Scan for the cell matching the given text and deliver its [x, y] coordinate at center. 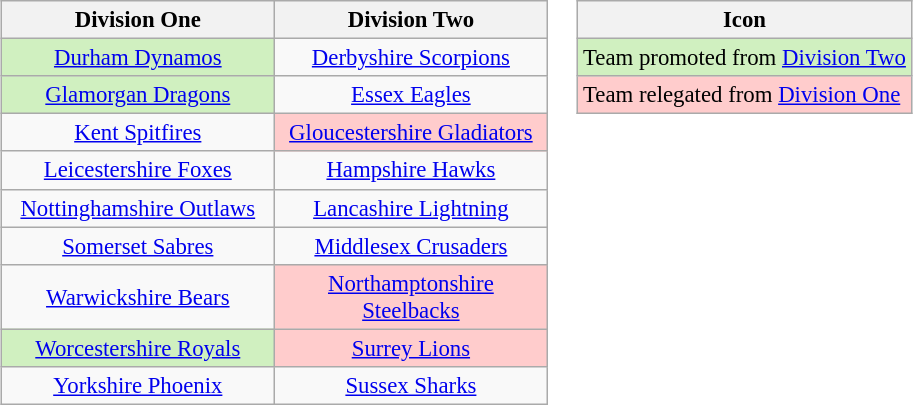
Kent Spitfires [138, 133]
Essex Eagles [410, 95]
Icon [744, 20]
Hampshire Hawks [410, 170]
Warwickshire Bears [138, 296]
Nottinghamshire Outlaws [138, 208]
Durham Dynamos [138, 58]
Sussex Sharks [410, 385]
Lancashire Lightning [410, 208]
Leicestershire Foxes [138, 170]
Middlesex Crusaders [410, 246]
Somerset Sabres [138, 246]
Team relegated from Division One [744, 95]
Gloucestershire Gladiators [410, 133]
Team promoted from Division Two [744, 58]
Derbyshire Scorpions [410, 58]
Glamorgan Dragons [138, 95]
Surrey Lions [410, 348]
Division Two [410, 20]
Yorkshire Phoenix [138, 385]
Worcestershire Royals [138, 348]
Division One [138, 20]
Northamptonshire Steelbacks [410, 296]
